Identify which cell holds the provided text, then report its [x, y] central coordinate. 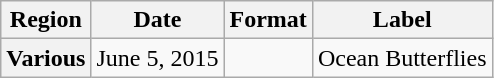
Date [158, 20]
Label [402, 20]
Various [46, 58]
Format [268, 20]
Ocean Butterflies [402, 58]
June 5, 2015 [158, 58]
Region [46, 20]
